Pinpoint the cell where the given text exists, returning its [X, Y] midpoint coordinate. 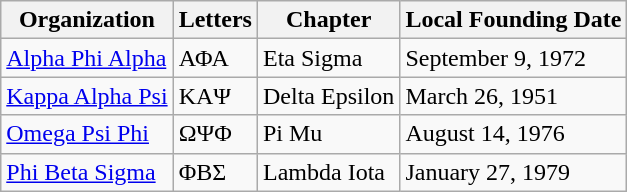
Omega Psi Phi [87, 134]
Eta Sigma [328, 58]
ΚΑΨ [215, 96]
Pi Mu [328, 134]
September 9, 1972 [514, 58]
Delta Epsilon [328, 96]
August 14, 1976 [514, 134]
Kappa Alpha Psi [87, 96]
Alpha Phi Alpha [87, 58]
ΩΨΦ [215, 134]
Lambda Iota [328, 172]
Local Founding Date [514, 20]
ΑΦΑ [215, 58]
January 27, 1979 [514, 172]
Letters [215, 20]
Chapter [328, 20]
Organization [87, 20]
March 26, 1951 [514, 96]
Phi Beta Sigma [87, 172]
ΦΒΣ [215, 172]
